From the cell containing the given text, extract its center point as [x, y] coordinate. 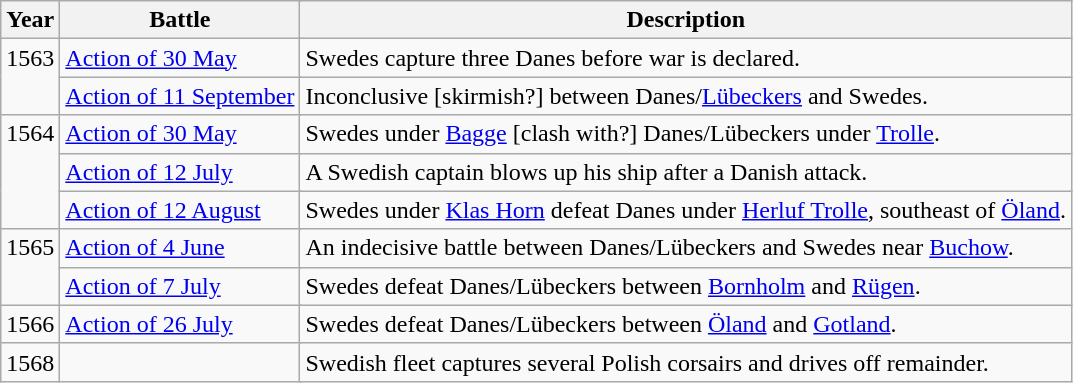
1566 [30, 324]
A Swedish captain blows up his ship after a Danish attack. [686, 172]
1565 [30, 267]
Action of 12 August [180, 210]
An indecisive battle between Danes/Lübeckers and Swedes near Buchow. [686, 248]
Swedes under Bagge [clash with?] Danes/Lübeckers under Trolle. [686, 134]
Battle [180, 20]
Inconclusive [skirmish?] between Danes/Lübeckers and Swedes. [686, 96]
Swedish fleet captures several Polish corsairs and drives off remainder. [686, 362]
Swedes defeat Danes/Lübeckers between Öland and Gotland. [686, 324]
1564 [30, 172]
Action of 4 June [180, 248]
Action of 7 July [180, 286]
Action of 11 September [180, 96]
1568 [30, 362]
Action of 26 July [180, 324]
Swedes capture three Danes before war is declared. [686, 58]
Swedes defeat Danes/Lübeckers between Bornholm and Rügen. [686, 286]
1563 [30, 77]
Description [686, 20]
Year [30, 20]
Action of 12 July [180, 172]
Swedes under Klas Horn defeat Danes under Herluf Trolle, southeast of Öland. [686, 210]
